Provide the (x, y) coordinate of the cell's center where the given text is located.  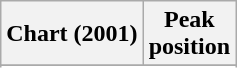
Chart (2001) (72, 34)
Peakposition (189, 34)
